Extract the [X, Y] coordinate from the center of the cell holding the provided text.  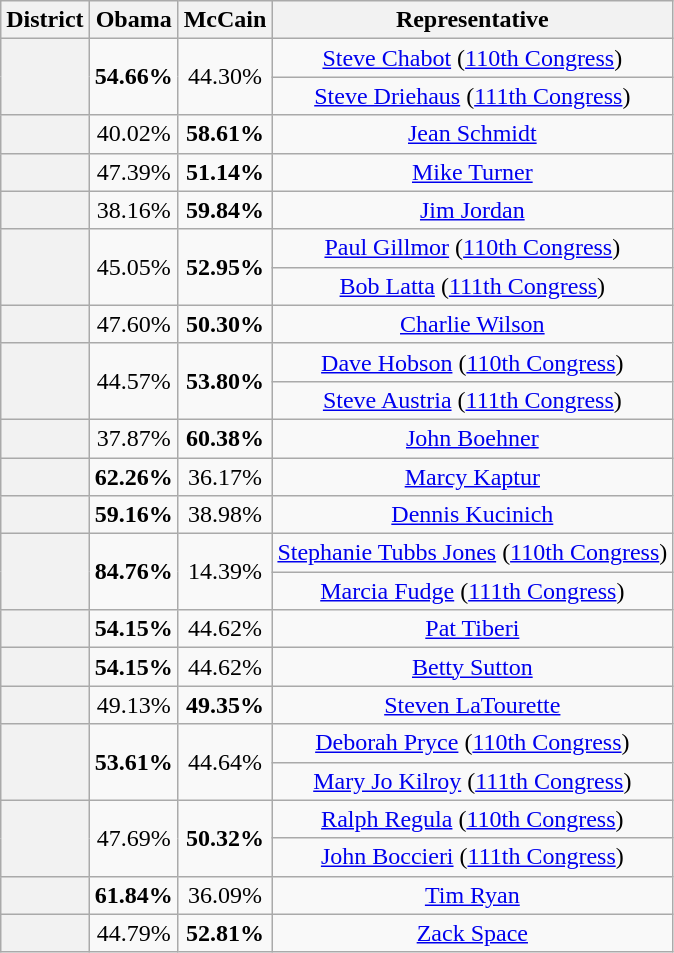
Jean Schmidt [472, 134]
52.81% [225, 933]
Obama [134, 20]
Dave Hobson (110th Congress) [472, 362]
Mary Jo Kilroy (111th Congress) [472, 781]
53.61% [134, 762]
49.35% [225, 705]
Mike Turner [472, 172]
Charlie Wilson [472, 324]
44.64% [225, 762]
49.13% [134, 705]
47.69% [134, 838]
44.79% [134, 933]
Steve Driehaus (111th Congress) [472, 96]
61.84% [134, 895]
38.98% [225, 515]
50.30% [225, 324]
54.66% [134, 77]
Marcia Fudge (111th Congress) [472, 591]
47.60% [134, 324]
44.30% [225, 77]
37.87% [134, 438]
Stephanie Tubbs Jones (110th Congress) [472, 553]
52.95% [225, 267]
40.02% [134, 134]
50.32% [225, 838]
84.76% [134, 572]
38.16% [134, 210]
McCain [225, 20]
Deborah Pryce (110th Congress) [472, 743]
Ralph Regula (110th Congress) [472, 819]
59.16% [134, 515]
Steve Chabot (110th Congress) [472, 58]
Zack Space [472, 933]
53.80% [225, 381]
John Boccieri (111th Congress) [472, 857]
District [45, 20]
59.84% [225, 210]
51.14% [225, 172]
Steven LaTourette [472, 705]
36.17% [225, 477]
60.38% [225, 438]
Bob Latta (111th Congress) [472, 286]
44.57% [134, 381]
Tim Ryan [472, 895]
36.09% [225, 895]
14.39% [225, 572]
62.26% [134, 477]
Steve Austria (111th Congress) [472, 400]
Paul Gillmor (110th Congress) [472, 248]
Jim Jordan [472, 210]
Betty Sutton [472, 667]
Marcy Kaptur [472, 477]
John Boehner [472, 438]
Representative [472, 20]
Dennis Kucinich [472, 515]
Pat Tiberi [472, 629]
58.61% [225, 134]
45.05% [134, 267]
47.39% [134, 172]
